Return [X, Y] of the center of cell containing provided text 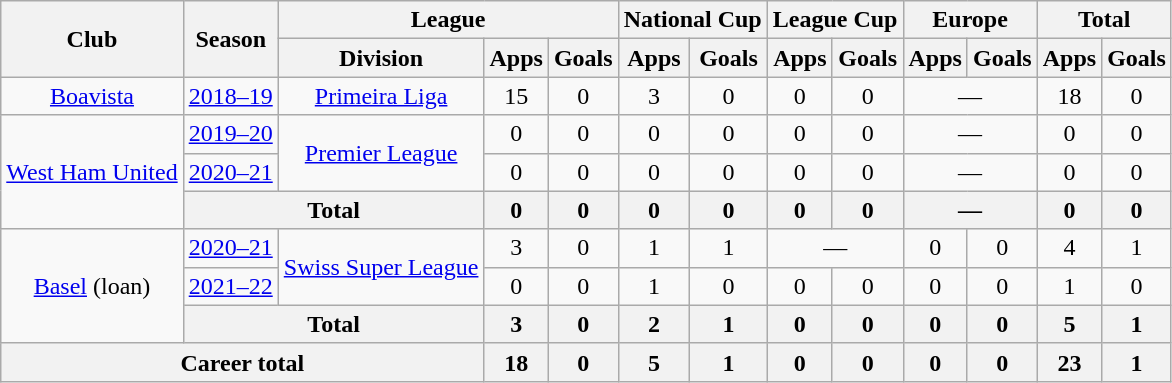
Primeira Liga [381, 96]
National Cup [692, 20]
4 [1069, 248]
Career total [242, 362]
Division [381, 58]
23 [1069, 362]
Europe [970, 20]
2018–19 [230, 96]
League [448, 20]
2 [654, 324]
2021–22 [230, 286]
Swiss Super League [381, 267]
Season [230, 39]
League Cup [835, 20]
2019–20 [230, 134]
15 [516, 96]
Boavista [92, 96]
Club [92, 39]
Premier League [381, 153]
Basel (loan) [92, 286]
West Ham United [92, 172]
